Output the [x, y] coordinate of the center of the cell containing the given text.  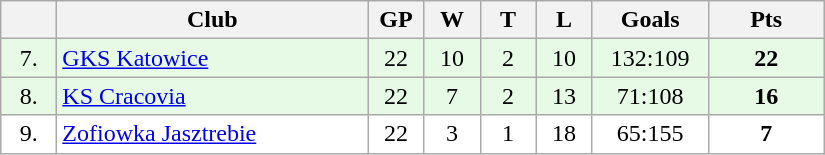
65:155 [650, 134]
8. [29, 96]
Zofiowka Jasztrebie [212, 134]
L [564, 20]
13 [564, 96]
3 [452, 134]
GKS Katowice [212, 58]
132:109 [650, 58]
T [508, 20]
W [452, 20]
16 [766, 96]
KS Cracovia [212, 96]
Pts [766, 20]
1 [508, 134]
18 [564, 134]
Goals [650, 20]
9. [29, 134]
71:108 [650, 96]
7. [29, 58]
GP [396, 20]
Club [212, 20]
